Pinpoint the cell where the given text exists, returning its (X, Y) midpoint coordinate. 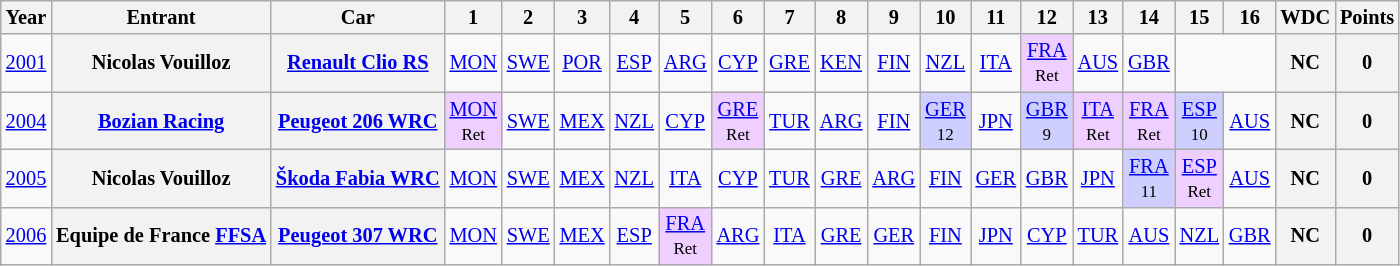
2 (528, 17)
1 (474, 17)
15 (1200, 17)
2006 (26, 236)
6 (738, 17)
FRA11 (1149, 178)
Points (1367, 17)
Year (26, 17)
MONRet (474, 121)
GBR9 (1047, 121)
Bozian Racing (161, 121)
14 (1149, 17)
11 (996, 17)
WDC (1306, 17)
3 (582, 17)
Entrant (161, 17)
10 (945, 17)
ESPRet (1200, 178)
2001 (26, 63)
5 (686, 17)
Car (358, 17)
ITARet (1098, 121)
8 (842, 17)
KEN (842, 63)
ESP10 (1200, 121)
2005 (26, 178)
GER12 (945, 121)
9 (894, 17)
Peugeot 307 WRC (358, 236)
13 (1098, 17)
POR (582, 63)
12 (1047, 17)
4 (634, 17)
2004 (26, 121)
Peugeot 206 WRC (358, 121)
7 (789, 17)
16 (1250, 17)
Škoda Fabia WRC (358, 178)
Renault Clio RS (358, 63)
GRERet (738, 121)
Equipe de France FFSA (161, 236)
